Output the [x, y] coordinate of the center of the cell containing the given text.  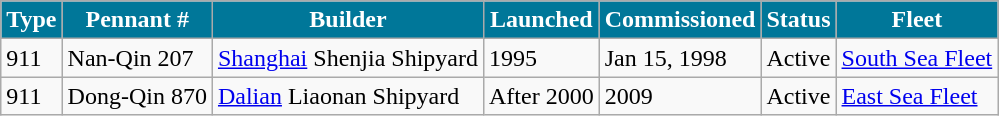
Builder [348, 20]
Type [32, 20]
Nan-Qin 207 [137, 58]
2009 [680, 96]
Dong-Qin 870 [137, 96]
Launched [541, 20]
South Sea Fleet [917, 58]
1995 [541, 58]
Status [798, 20]
Pennant # [137, 20]
Commissioned [680, 20]
After 2000 [541, 96]
East Sea Fleet [917, 96]
Fleet [917, 20]
Shanghai Shenjia Shipyard [348, 58]
Jan 15, 1998 [680, 58]
Dalian Liaonan Shipyard [348, 96]
